Identify which cell holds the provided text, then report its (X, Y) central coordinate. 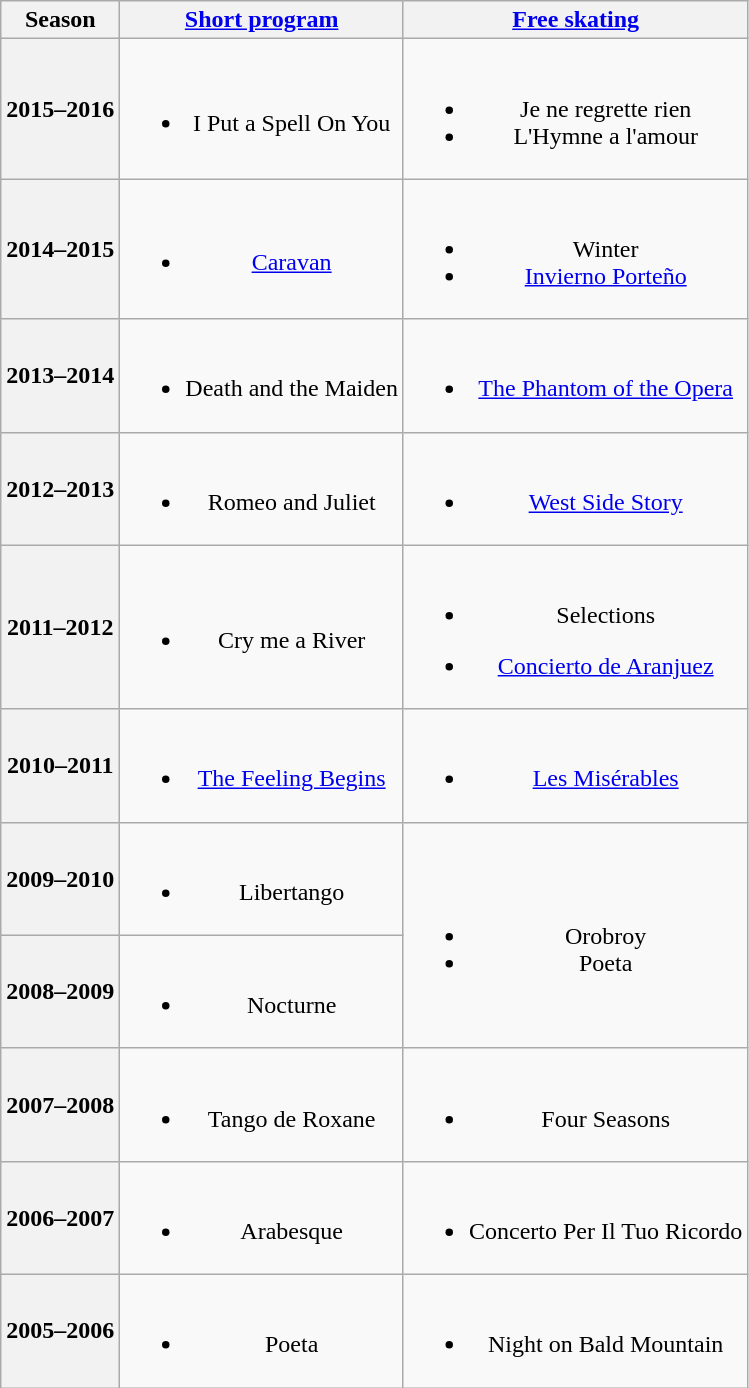
Orobroy Poeta (575, 935)
2010–2011 (60, 766)
I Put a Spell On You (262, 109)
2005–2006 (60, 1330)
2012–2013 (60, 488)
Death and the Maiden (262, 376)
The Phantom of the Opera (575, 376)
2011–2012 (60, 627)
2013–2014 (60, 376)
The Feeling Begins (262, 766)
Cry me a River (262, 627)
Caravan (262, 249)
West Side Story (575, 488)
Short program (262, 20)
Je ne regrette rien L'Hymne a l'amour (575, 109)
Les Misérables (575, 766)
Romeo and Juliet (262, 488)
Concerto Per Il Tuo Ricordo (575, 1218)
2006–2007 (60, 1218)
Season (60, 20)
Libertango (262, 878)
Nocturne (262, 992)
Night on Bald Mountain (575, 1330)
2007–2008 (60, 1104)
Winter Invierno Porteño (575, 249)
Selections Concierto de Aranjuez (575, 627)
Poeta (262, 1330)
Tango de Roxane (262, 1104)
2014–2015 (60, 249)
Four Seasons (575, 1104)
2015–2016 (60, 109)
2009–2010 (60, 878)
Arabesque (262, 1218)
Free skating (575, 20)
2008–2009 (60, 992)
